From the cell containing the given text, extract its center point as (X, Y) coordinate. 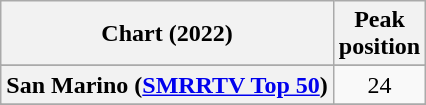
24 (379, 85)
Peakposition (379, 34)
Chart (2022) (168, 34)
San Marino (SMRRTV Top 50) (168, 85)
